Search for the cell housing the specified text and yield its (X, Y) center coordinate. 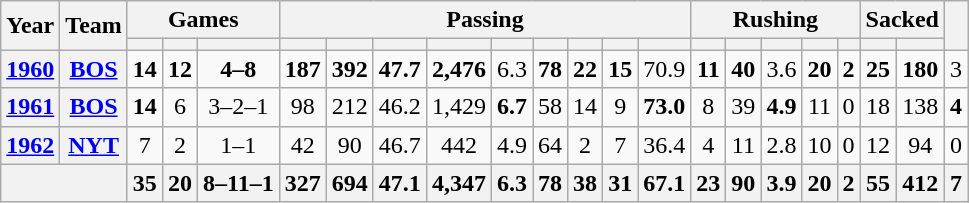
40 (744, 69)
Passing (485, 20)
31 (620, 183)
9 (620, 107)
73.0 (664, 107)
1,429 (458, 107)
1–1 (238, 145)
187 (302, 69)
412 (920, 183)
38 (586, 183)
2.8 (782, 145)
327 (302, 183)
8 (708, 107)
4–8 (238, 69)
47.1 (400, 183)
212 (350, 107)
3 (956, 69)
94 (920, 145)
46.2 (400, 107)
3.9 (782, 183)
22 (586, 69)
70.9 (664, 69)
23 (708, 183)
10 (820, 145)
58 (550, 107)
18 (878, 107)
35 (144, 183)
1960 (30, 69)
694 (350, 183)
3.6 (782, 69)
442 (458, 145)
55 (878, 183)
Year (30, 26)
NYT (94, 145)
1961 (30, 107)
64 (550, 145)
8–11–1 (238, 183)
Games (203, 20)
36.4 (664, 145)
4,347 (458, 183)
6 (180, 107)
67.1 (664, 183)
392 (350, 69)
25 (878, 69)
47.7 (400, 69)
1962 (30, 145)
180 (920, 69)
138 (920, 107)
46.7 (400, 145)
2,476 (458, 69)
42 (302, 145)
Team (94, 26)
Rushing (776, 20)
3–2–1 (238, 107)
98 (302, 107)
15 (620, 69)
Sacked (902, 20)
39 (744, 107)
6.7 (512, 107)
